Scan for the cell matching the given text and deliver its (X, Y) coordinate at center. 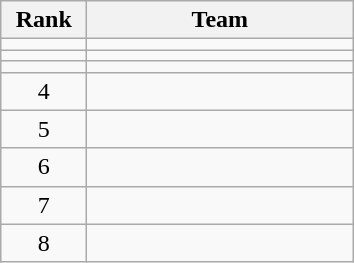
Team (220, 20)
6 (44, 167)
8 (44, 243)
Rank (44, 20)
7 (44, 205)
4 (44, 91)
5 (44, 129)
